Identify which cell holds the provided text, then report its [x, y] central coordinate. 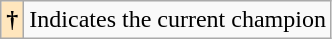
Indicates the current champion [178, 20]
† [12, 20]
